Extract the [x, y] coordinate from the center of the cell holding the provided text.  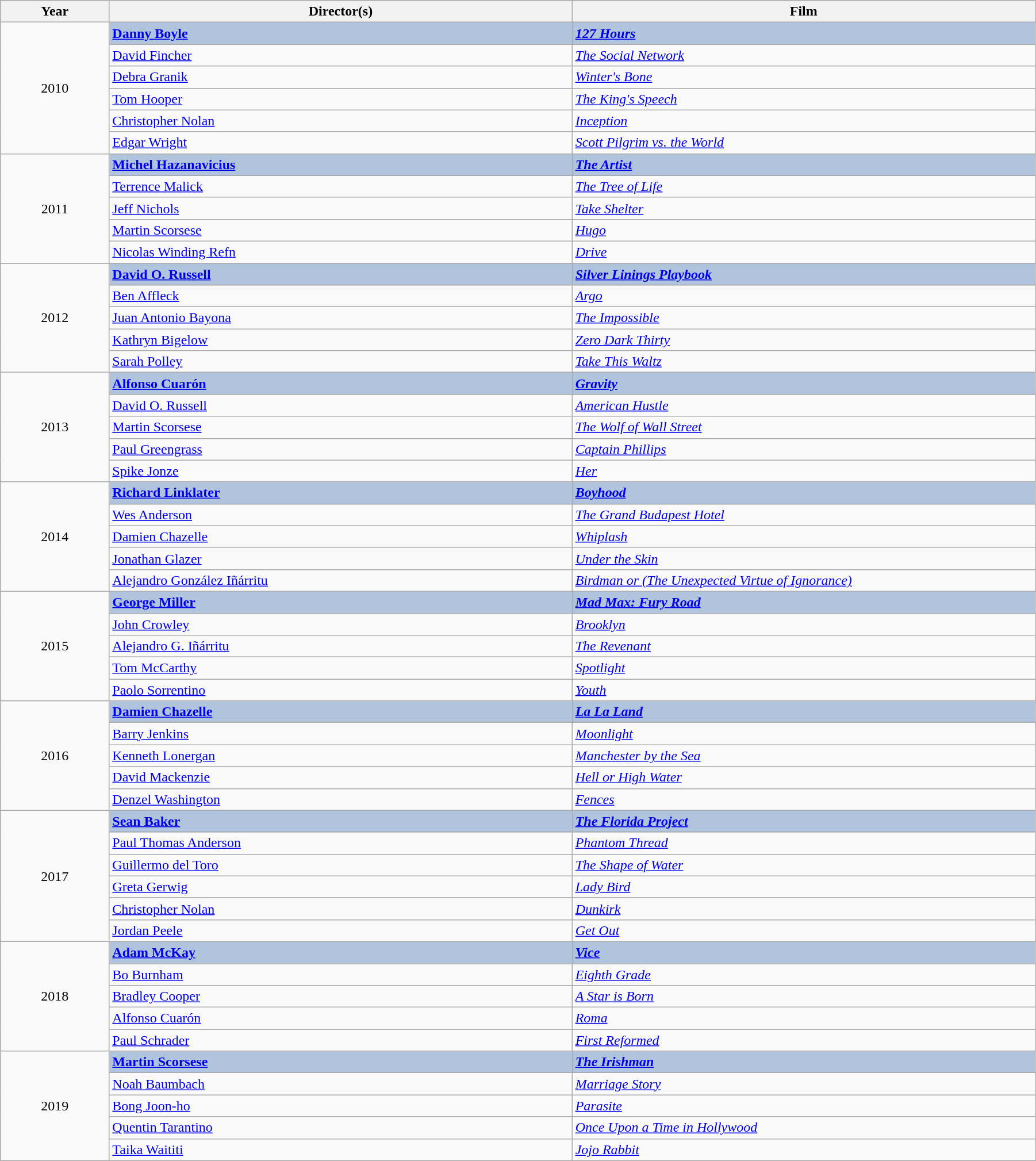
Bo Burnham [340, 975]
Wes Anderson [340, 515]
Kenneth Lonergan [340, 756]
2019 [55, 1106]
Director(s) [340, 12]
Terrence Malick [340, 186]
Edgar Wright [340, 143]
2016 [55, 756]
Manchester by the Sea [804, 756]
Bong Joon-ho [340, 1106]
Danny Boyle [340, 33]
Moonlight [804, 734]
Denzel Washington [340, 799]
Barry Jenkins [340, 734]
Spike Jonze [340, 471]
Taika Waititi [340, 1149]
Brooklyn [804, 624]
Debra Granik [340, 77]
Vice [804, 952]
Whiplash [804, 537]
Jojo Rabbit [804, 1149]
The Grand Budapest Hotel [804, 515]
Noah Baumbach [340, 1084]
Ben Affleck [340, 296]
Paul Thomas Anderson [340, 843]
American Hustle [804, 405]
2012 [55, 318]
Roma [804, 1018]
Jeff Nichols [340, 208]
Scott Pilgrim vs. the World [804, 143]
Adam McKay [340, 952]
Winter's Bone [804, 77]
The Florida Project [804, 821]
Paul Schrader [340, 1040]
Juan Antonio Bayona [340, 318]
Year [55, 12]
Take Shelter [804, 208]
Spotlight [804, 668]
David Mackenzie [340, 777]
Bradley Cooper [340, 997]
Phantom Thread [804, 843]
A Star is Born [804, 997]
The Revenant [804, 646]
Guillermo del Toro [340, 865]
First Reformed [804, 1040]
Parasite [804, 1106]
Michel Hazanavicius [340, 164]
Sean Baker [340, 821]
The Tree of Life [804, 186]
Once Upon a Time in Hollywood [804, 1128]
2014 [55, 537]
Richard Linklater [340, 493]
2010 [55, 88]
2013 [55, 427]
The Artist [804, 164]
Gravity [804, 384]
Boyhood [804, 493]
Paolo Sorrentino [340, 690]
2018 [55, 996]
Film [804, 12]
Eighth Grade [804, 975]
Silver Linings Playbook [804, 274]
Tom Hooper [340, 99]
Birdman or (The Unexpected Virtue of Ignorance) [804, 580]
Argo [804, 296]
Alejandro G. Iñárritu [340, 646]
Paul Greengrass [340, 449]
Tom McCarthy [340, 668]
Drive [804, 252]
Hell or High Water [804, 777]
Greta Gerwig [340, 887]
Under the Skin [804, 558]
Quentin Tarantino [340, 1128]
La La Land [804, 712]
Hugo [804, 230]
Nicolas Winding Refn [340, 252]
Lady Bird [804, 887]
Marriage Story [804, 1084]
The Irishman [804, 1062]
Kathryn Bigelow [340, 340]
The Social Network [804, 55]
Alejandro González Iñárritu [340, 580]
The Wolf of Wall Street [804, 427]
2015 [55, 646]
Jordan Peele [340, 930]
Captain Phillips [804, 449]
Dunkirk [804, 909]
Fences [804, 799]
The King's Speech [804, 99]
Sarah Polley [340, 362]
Youth [804, 690]
Her [804, 471]
The Shape of Water [804, 865]
Take This Waltz [804, 362]
George Miller [340, 602]
Mad Max: Fury Road [804, 602]
2017 [55, 876]
John Crowley [340, 624]
Jonathan Glazer [340, 558]
Zero Dark Thirty [804, 340]
127 Hours [804, 33]
Inception [804, 121]
David Fincher [340, 55]
2011 [55, 208]
The Impossible [804, 318]
Get Out [804, 930]
